From the cell containing the given text, extract its center point as (x, y) coordinate. 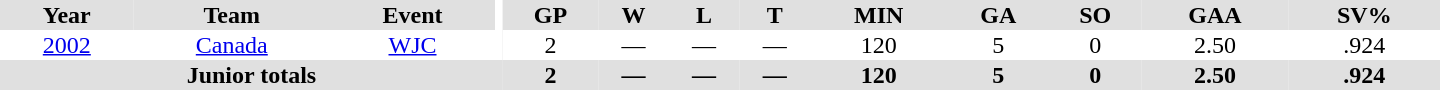
W (634, 15)
GP (550, 15)
L (704, 15)
SO (1095, 15)
Junior totals (252, 75)
2002 (67, 45)
Event (412, 15)
MIN (878, 15)
WJC (412, 45)
SV% (1364, 15)
GA (998, 15)
Team (232, 15)
GAA (1215, 15)
Year (67, 15)
Canada (232, 45)
T (774, 15)
